Capture the cell that displays the provided text and extract its (X, Y) central coordinate. 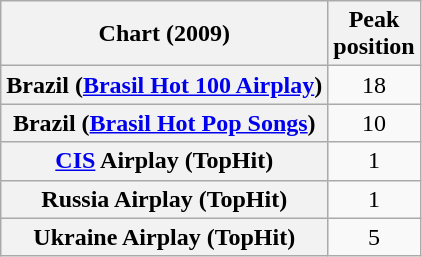
Brazil (Brasil Hot 100 Airplay) (164, 85)
CIS Airplay (TopHit) (164, 161)
18 (374, 85)
10 (374, 123)
Brazil (Brasil Hot Pop Songs) (164, 123)
Peakposition (374, 34)
Ukraine Airplay (TopHit) (164, 237)
5 (374, 237)
Chart (2009) (164, 34)
Russia Airplay (TopHit) (164, 199)
